For the text-containing cell, return its midpoint in [x, y] coordinate format. 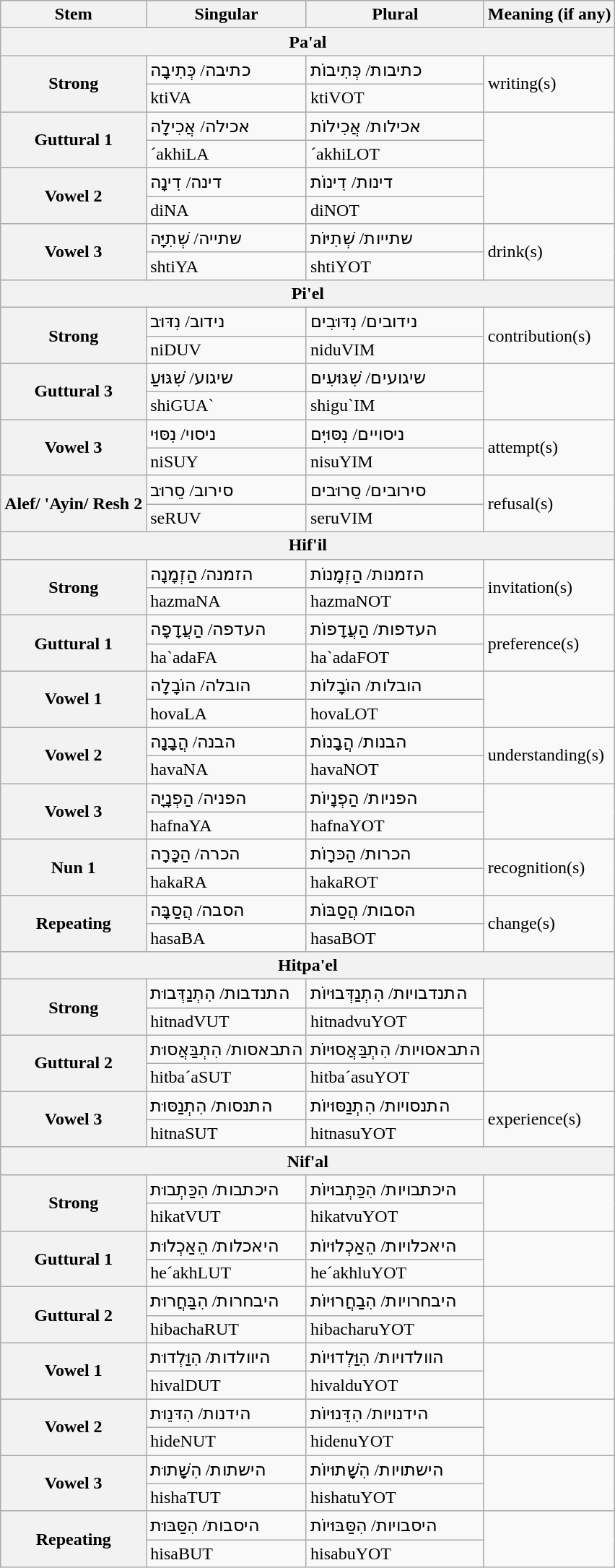
hideNUT [227, 1441]
הזמנות/ הַזְמָנוֹת [395, 573]
התבאסויות/ הִתְבַּאֲסוּיוֹת [395, 1049]
היסבויות/ הִסַּבּוּיוֹת [395, 1525]
hovaLA [227, 714]
hafnaYA [227, 826]
הסבה/ הֲסַבָּה [227, 910]
hisaBUT [227, 1554]
hitba´aSUT [227, 1078]
shtiYOT [395, 266]
הוולדויות/ הִוַּלְדוּיוֹת [395, 1357]
havaNA [227, 769]
התנדבות/ הִתְנַדְּבוּת [227, 993]
hibachaRUT [227, 1329]
אכילות/ אֲכִילוֹת [395, 126]
experience(s) [549, 1119]
Hitpa'el [307, 965]
הפניות/ הַפְנָיוֹת [395, 797]
he´akhluYOT [395, 1273]
hitnaSUT [227, 1133]
Hif'il [307, 545]
contribution(s) [549, 335]
הכרות/ הַכּרָוֹת [395, 854]
סירובים/ סֵרוּבים [395, 490]
hikatvuYOT [395, 1217]
היבחרויות/ הִבַחֲרוּיוֹת [395, 1301]
hazmaNOT [395, 602]
הבנות/ הֲבָנוֹת [395, 742]
ktiVOT [395, 98]
writing(s) [549, 84]
ניסויים/ נִסּוּיִּם [395, 434]
Pa'al [307, 42]
הסבות/ הֲסַבּוֹת [395, 910]
preference(s) [549, 644]
hidenuYOT [395, 1441]
shiGUA` [227, 406]
shtiYA [227, 266]
שתייות/ שְׁתִיּוֹת [395, 238]
התנדבויות/ הִתְנַדְּבוּיוֹת [395, 993]
he´akhLUT [227, 1273]
אכילה/ אֲכִילָה [227, 126]
הובלות/ הוֹבָלוֹת [395, 685]
הובלה/ הוֹבָלָה [227, 685]
change(s) [549, 924]
niDUV [227, 350]
´akhiLA [227, 154]
hasaBA [227, 937]
hishatuYOT [395, 1497]
ha`adaFOT [395, 657]
הבנה/ הֲבָנָה [227, 742]
diNA [227, 210]
hivalDUT [227, 1385]
niduVIM [395, 350]
הפניה/ הַפְנָיָה [227, 797]
היבחרות/ הִבַּחֲרוּת [227, 1301]
´akhiLOT [395, 154]
havaNOT [395, 769]
seruVIM [395, 518]
hitnadvuYOT [395, 1021]
Stem [74, 14]
התנסות/ הִתְנַסּוּת [227, 1106]
invitation(s) [549, 587]
Nun 1 [74, 867]
היאכלויות/ הֵאַכְלוּיוֹת [395, 1245]
Plural [395, 14]
hazmaNA [227, 602]
seRUV [227, 518]
נידוב/ נִדּוּב [227, 321]
Pi'el [307, 293]
nisuYIM [395, 462]
hitnadVUT [227, 1021]
נידובים/ נִדּוּבִים [395, 321]
סירוב/ סֵרוּב [227, 490]
הכרה/ הַכָּרָה [227, 854]
diNOT [395, 210]
העדפות/ הַעֲדָפוֹת [395, 630]
niSUY [227, 462]
hitnasuYOT [395, 1133]
hivalduYOT [395, 1385]
דינה/ דִינָה [227, 182]
Alef/ 'Ayin/ Resh 2 [74, 503]
refusal(s) [549, 503]
כתיבות/ כְּתִיבוֹת [395, 70]
hafnaYOT [395, 826]
ktiVA [227, 98]
כתיבה/ כְּתִיבָה [227, 70]
התבאסות/ הִתְבַּאֲסוּת [227, 1049]
הידנות/ הִדּנֵוּת [227, 1413]
Singular [227, 14]
hakaROT [395, 882]
הישתויות/ הִשָּׁתוּיוֹת [395, 1469]
היוולדות/ הִוַּלְדוּת [227, 1357]
היסבות/ הִסַּבּוּת [227, 1525]
drink(s) [549, 252]
הישתות/ הִשָּׁתוּת [227, 1469]
hovaLOT [395, 714]
Nif'al [307, 1161]
ניסוי/ נִסּוּי [227, 434]
התנסויות/ הִתְנַסּוּיוֹת [395, 1106]
hakaRA [227, 882]
שיגוע/ שִׁגּוּעַ [227, 378]
ha`adaFA [227, 657]
hishaTUT [227, 1497]
שיגועים/ שִׁגּוּעִים [395, 378]
הידנויות/ הִדֵּנוּיוֹת [395, 1413]
shigu`IM [395, 406]
attempt(s) [549, 448]
Guttural 3 [74, 391]
העדפה/ הַעֲדָפָה [227, 630]
Meaning (if any) [549, 14]
hasaBOT [395, 937]
hisabuYOT [395, 1554]
hikatVUT [227, 1217]
hitba´asuYOT [395, 1078]
recognition(s) [549, 867]
היאכלות/ הֵאַכְלוּת [227, 1245]
understanding(s) [549, 755]
הזמנה/ הַזְמָנָה [227, 573]
דינות/ דִינוֹת [395, 182]
hibacharuYOT [395, 1329]
שתייה/ שְׁתִיָּה [227, 238]
היכתבויות/ הִכַּתְבוּיוֹת [395, 1189]
היכתבות/ הִכַּתְבוּת [227, 1189]
